Identify which cell holds the provided text, then report its (x, y) central coordinate. 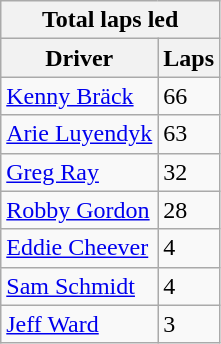
Total laps led (110, 20)
28 (189, 210)
Driver (80, 58)
Kenny Bräck (80, 96)
Robby Gordon (80, 210)
Laps (189, 58)
3 (189, 324)
32 (189, 172)
66 (189, 96)
63 (189, 134)
Jeff Ward (80, 324)
Greg Ray (80, 172)
Eddie Cheever (80, 248)
Arie Luyendyk (80, 134)
Sam Schmidt (80, 286)
